Return (X, Y) of the center of cell containing provided text 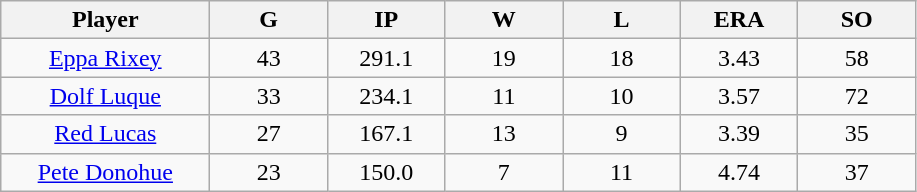
33 (269, 96)
7 (504, 172)
35 (857, 134)
ERA (739, 20)
167.1 (386, 134)
Dolf Luque (106, 96)
23 (269, 172)
291.1 (386, 58)
IP (386, 20)
150.0 (386, 172)
58 (857, 58)
3.39 (739, 134)
W (504, 20)
Player (106, 20)
9 (622, 134)
3.43 (739, 58)
72 (857, 96)
SO (857, 20)
37 (857, 172)
G (269, 20)
27 (269, 134)
Pete Donohue (106, 172)
3.57 (739, 96)
13 (504, 134)
4.74 (739, 172)
Eppa Rixey (106, 58)
L (622, 20)
19 (504, 58)
43 (269, 58)
234.1 (386, 96)
10 (622, 96)
18 (622, 58)
Red Lucas (106, 134)
